For the text-containing cell, return its midpoint in (X, Y) coordinate format. 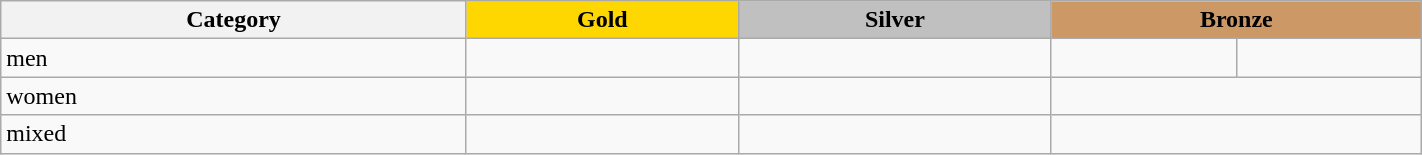
women (234, 96)
men (234, 58)
mixed (234, 134)
Gold (602, 20)
Category (234, 20)
Bronze (1236, 20)
Silver (894, 20)
